Provide the [x, y] coordinate of the cell's center where the given text is located.  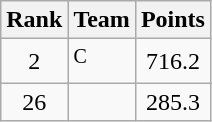
285.3 [172, 102]
716.2 [172, 62]
26 [34, 102]
Points [172, 20]
Rank [34, 20]
Team [102, 20]
2 [34, 62]
C [102, 62]
